Capture the cell that displays the provided text and extract its [x, y] central coordinate. 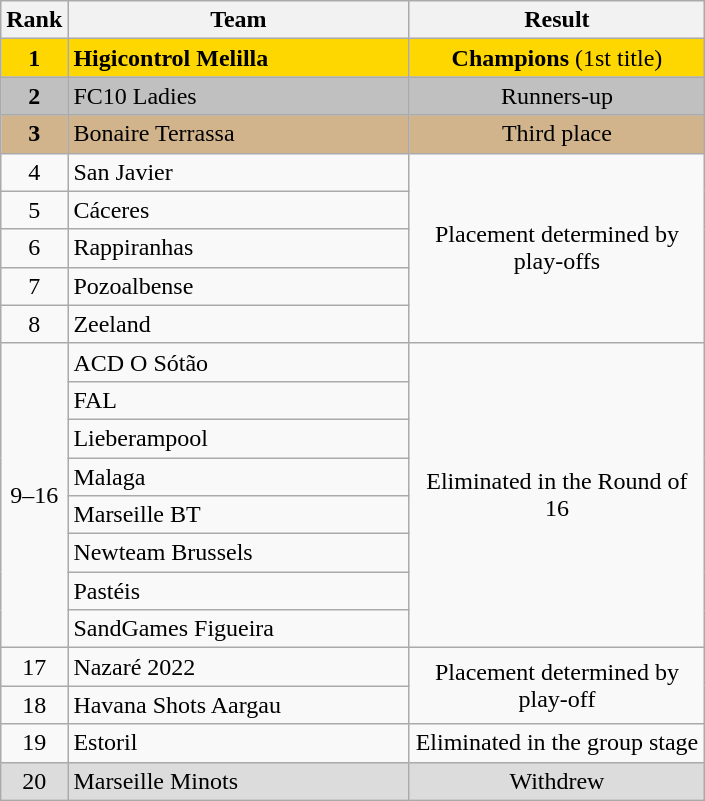
Newteam Brussels [238, 553]
Zeeland [238, 324]
SandGames Figueira [238, 629]
Pastéis [238, 591]
Malaga [238, 477]
Team [238, 20]
Marseille Minots [238, 781]
Cáceres [238, 210]
18 [34, 705]
Nazaré 2022 [238, 667]
Placement determined by play-offs [557, 248]
4 [34, 172]
Withdrew [557, 781]
Result [557, 20]
Runners-up [557, 96]
1 [34, 58]
Havana Shots Aargau [238, 705]
Lieberampool [238, 438]
8 [34, 324]
FAL [238, 400]
7 [34, 286]
Estoril [238, 743]
Champions (1st title) [557, 58]
FC10 Ladies [238, 96]
Third place [557, 134]
Eliminated in the Round of 16 [557, 495]
6 [34, 248]
5 [34, 210]
20 [34, 781]
San Javier [238, 172]
Bonaire Terrassa [238, 134]
9–16 [34, 495]
Placement determined by play-off [557, 686]
17 [34, 667]
19 [34, 743]
Rank [34, 20]
Eliminated in the group stage [557, 743]
3 [34, 134]
2 [34, 96]
Marseille BT [238, 515]
Higicontrol Melilla [238, 58]
ACD O Sótão [238, 362]
Pozoalbense [238, 286]
Rappiranhas [238, 248]
